Locate the cell with the specified text and output its [X, Y] center coordinate. 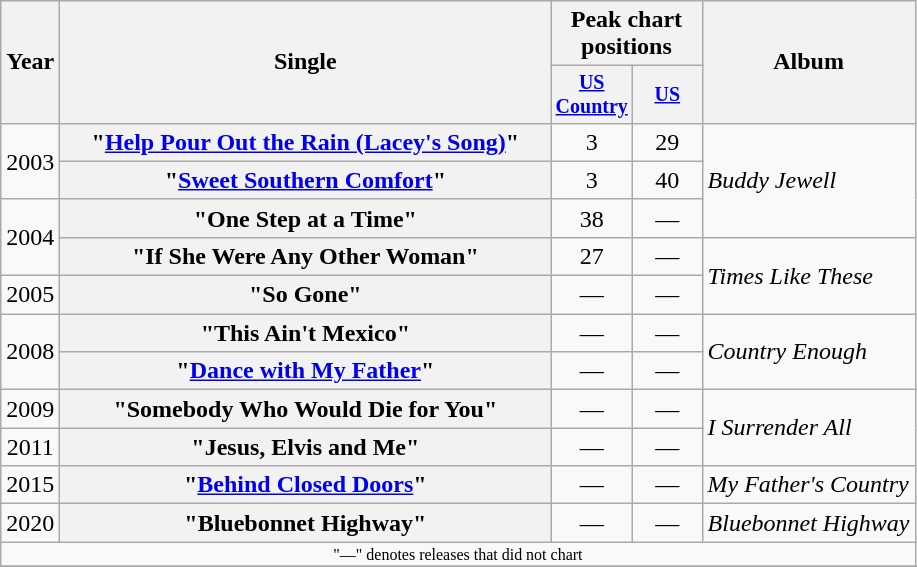
Year [30, 62]
"Bluebonnet Highway" [306, 523]
2005 [30, 295]
My Father's Country [808, 485]
"Dance with My Father" [306, 371]
38 [592, 218]
"Somebody Who Would Die for You" [306, 409]
Times Like These [808, 275]
2015 [30, 485]
"Jesus, Elvis and Me" [306, 447]
Album [808, 62]
US [668, 94]
"Behind Closed Doors" [306, 485]
2003 [30, 161]
40 [668, 180]
US Country [592, 94]
Bluebonnet Highway [808, 523]
"Sweet Southern Comfort" [306, 180]
2008 [30, 352]
Single [306, 62]
2020 [30, 523]
Peak chartpositions [626, 34]
I Surrender All [808, 428]
"Help Pour Out the Rain (Lacey's Song)" [306, 142]
"So Gone" [306, 295]
"—" denotes releases that did not chart [458, 554]
Country Enough [808, 352]
27 [592, 256]
"This Ain't Mexico" [306, 333]
2009 [30, 409]
2004 [30, 237]
"One Step at a Time" [306, 218]
2011 [30, 447]
29 [668, 142]
Buddy Jewell [808, 180]
"If She Were Any Other Woman" [306, 256]
